Identify which cell holds the provided text, then report its (X, Y) central coordinate. 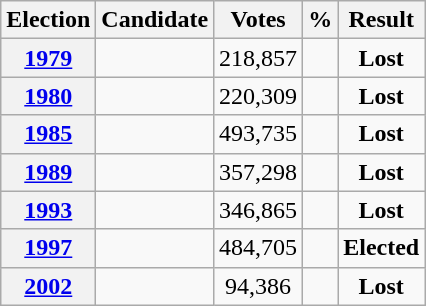
Elected (382, 248)
2002 (48, 286)
Votes (258, 20)
94,386 (258, 286)
1993 (48, 210)
346,865 (258, 210)
484,705 (258, 248)
Candidate (155, 20)
1989 (48, 172)
220,309 (258, 96)
Election (48, 20)
493,735 (258, 134)
357,298 (258, 172)
% (320, 20)
1997 (48, 248)
Result (382, 20)
1985 (48, 134)
1980 (48, 96)
1979 (48, 58)
218,857 (258, 58)
